Identify which cell holds the provided text, then report its [X, Y] central coordinate. 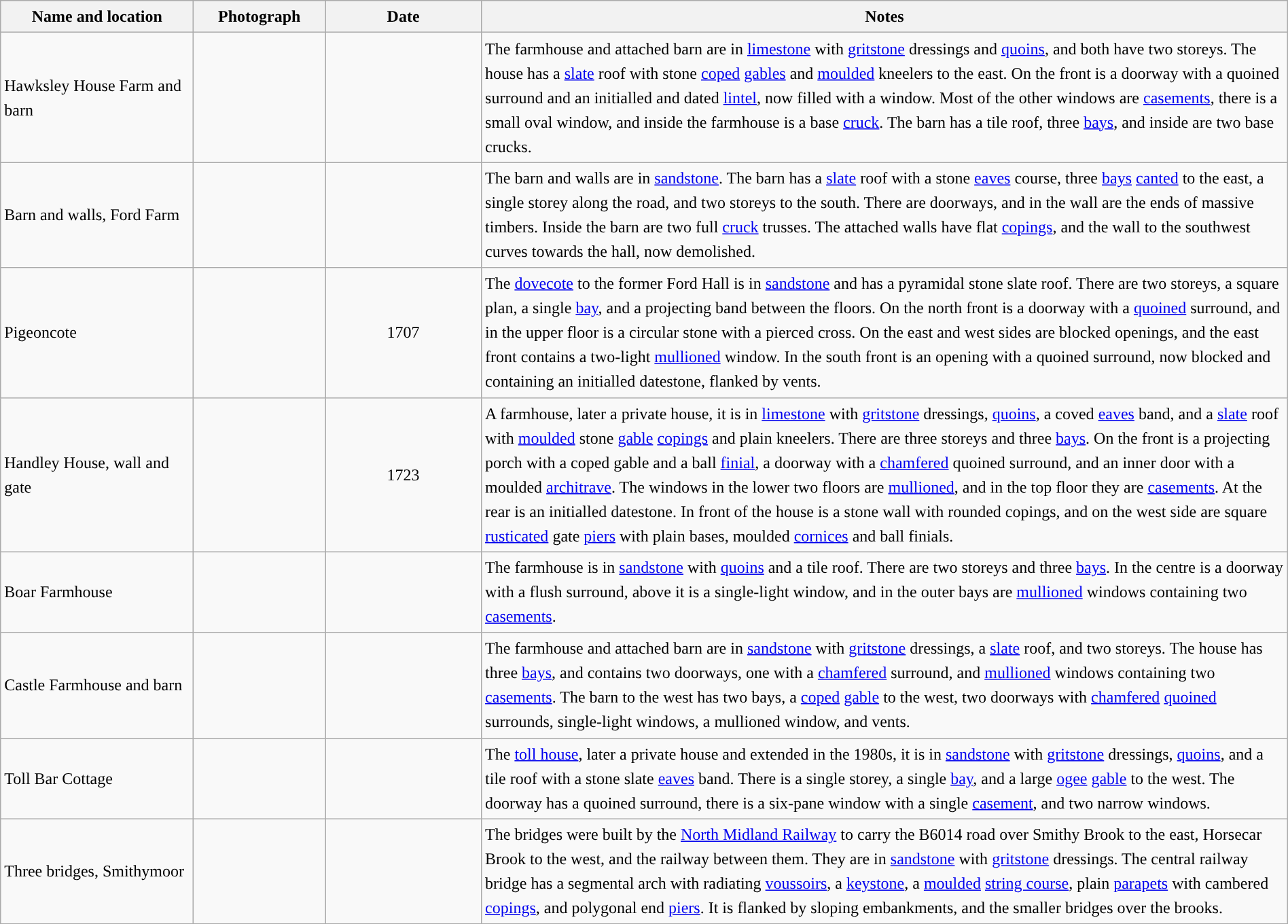
Photograph [260, 16]
Name and location [97, 16]
Barn and walls, Ford Farm [97, 215]
Boar Farmhouse [97, 592]
1707 [404, 333]
Handley House, wall and gate [97, 474]
Hawksley House Farm and barn [97, 98]
Toll Bar Cottage [97, 779]
1723 [404, 474]
Date [404, 16]
Three bridges, Smithymoor [97, 871]
Castle Farmhouse and barn [97, 685]
Pigeoncote [97, 333]
Notes [884, 16]
